Determine the [x, y] coordinate at the center of the cell enclosing the given text.  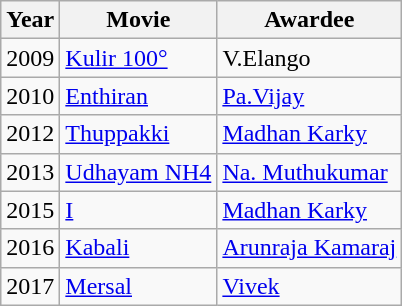
2017 [30, 286]
2010 [30, 96]
Enthiran [138, 96]
Vivek [310, 286]
2016 [30, 248]
Awardee [310, 20]
Na. Muthukumar [310, 172]
Year [30, 20]
I [138, 210]
2012 [30, 134]
Pa.Vijay [310, 96]
Kabali [138, 248]
2013 [30, 172]
Mersal [138, 286]
Thuppakki [138, 134]
Kulir 100° [138, 58]
Movie [138, 20]
2009 [30, 58]
Udhayam NH4 [138, 172]
V.Elango [310, 58]
2015 [30, 210]
Arunraja Kamaraj [310, 248]
